Identify which cell holds the provided text, then report its (x, y) central coordinate. 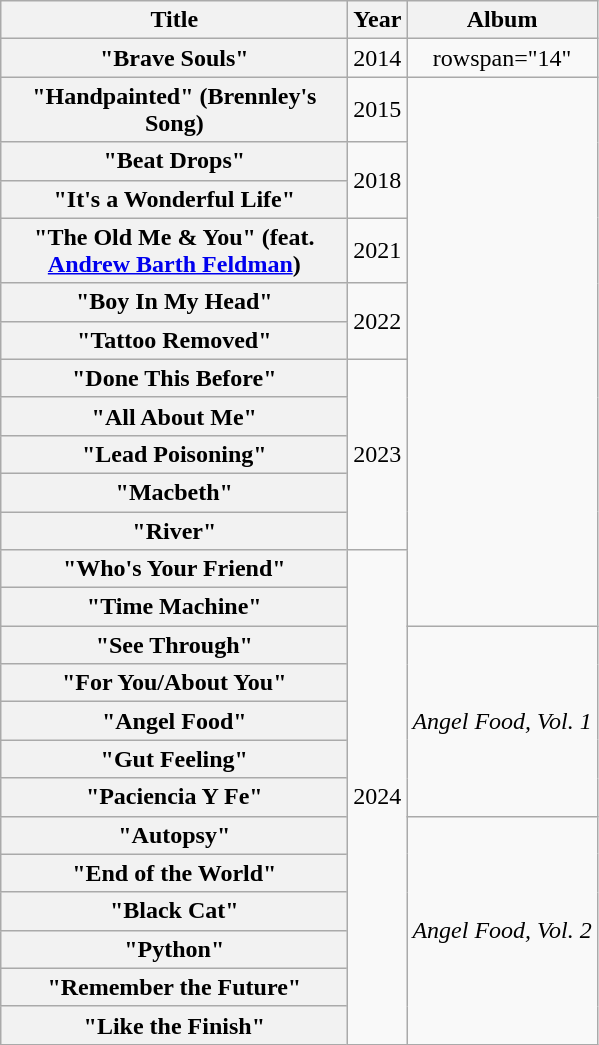
"Tattoo Removed" (174, 340)
"Angel Food" (174, 721)
Year (378, 20)
2014 (378, 58)
"Handpainted" (Brennley's Song) (174, 110)
"Black Cat" (174, 911)
"Boy In My Head" (174, 302)
"Gut Feeling" (174, 759)
"Done This Before" (174, 378)
2022 (378, 321)
Album (502, 20)
rowspan="14" (502, 58)
"Paciencia Y Fe" (174, 797)
"Python" (174, 949)
"It's a Wonderful Life" (174, 199)
2023 (378, 454)
Angel Food, Vol. 1 (502, 721)
Title (174, 20)
"The Old Me & You" (feat. Andrew Barth Feldman) (174, 250)
"Lead Poisoning" (174, 454)
2024 (378, 798)
2015 (378, 110)
Angel Food, Vol. 2 (502, 930)
2021 (378, 250)
"See Through" (174, 645)
"All About Me" (174, 416)
"For You/About You" (174, 683)
"Like the Finish" (174, 1025)
"End of the World" (174, 873)
"Time Machine" (174, 607)
"Brave Souls" (174, 58)
2018 (378, 180)
"Macbeth" (174, 492)
"Autopsy" (174, 835)
"Remember the Future" (174, 987)
"River" (174, 531)
"Who's Your Friend" (174, 569)
"Beat Drops" (174, 161)
